Search for the cell housing the specified text and yield its (X, Y) center coordinate. 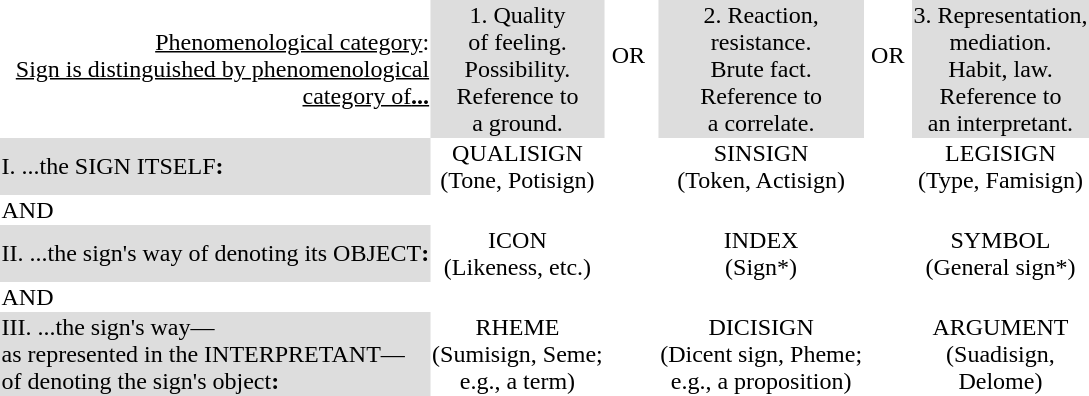
1. Quality of feeling. Possibility. Reference to a ground. (518, 69)
2. Reaction, resistance. Brute fact. Reference to a correlate. (762, 69)
II. ...the sign's way of denoting its OBJECT: (216, 254)
SYMBOL(General sign*) (1000, 254)
3. Representation, mediation. Habit, law. Reference to an interpretant. (1000, 69)
INDEX(Sign*) (762, 254)
LEGISIGN(Type, Famisign) (1000, 166)
DICISIGN(Dicent sign, Pheme; e.g., a proposition) (762, 354)
SINSIGN(Token, Actisign) (762, 166)
ICON (Likeness, etc.) (518, 254)
QUALISIGN(Tone, Potisign) (518, 166)
III. ...the sign's way—as represented in the INTERPRETANT—of denoting the sign's object: (216, 354)
I. ...the SIGN ITSELF: (216, 166)
RHEME(Sumisign, Seme; e.g., a term) (518, 354)
Phenomenological category:Sign is distinguished by phenomenological category of... (216, 69)
ARGUMENT (Suadisign, Delome) (1000, 354)
